From the cell containing the given text, extract its center point as [x, y] coordinate. 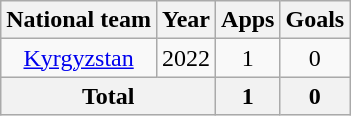
Goals [315, 20]
2022 [186, 58]
Kyrgyzstan [79, 58]
Year [186, 20]
National team [79, 20]
Total [108, 96]
Apps [248, 20]
